Return (x, y) of the center of cell containing provided text 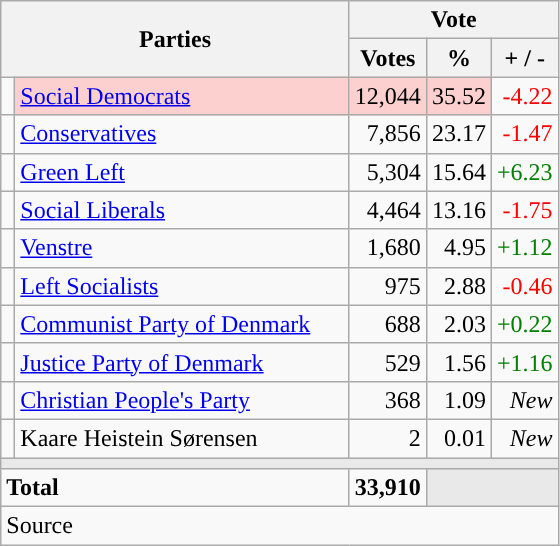
+6.23 (524, 172)
-1.47 (524, 134)
Green Left (182, 172)
5,304 (388, 172)
Justice Party of Denmark (182, 362)
4,464 (388, 210)
Votes (388, 58)
35.52 (458, 96)
Christian People's Party (182, 400)
Vote (454, 20)
+0.22 (524, 324)
2.03 (458, 324)
15.64 (458, 172)
Left Socialists (182, 286)
2.88 (458, 286)
368 (388, 400)
0.01 (458, 438)
Social Liberals (182, 210)
-4.22 (524, 96)
Source (280, 526)
+ / - (524, 58)
Conservatives (182, 134)
4.95 (458, 248)
Kaare Heistein Sørensen (182, 438)
33,910 (388, 488)
% (458, 58)
Venstre (182, 248)
+1.16 (524, 362)
975 (388, 286)
13.16 (458, 210)
Communist Party of Denmark (182, 324)
1.56 (458, 362)
-1.75 (524, 210)
1.09 (458, 400)
-0.46 (524, 286)
529 (388, 362)
2 (388, 438)
688 (388, 324)
12,044 (388, 96)
1,680 (388, 248)
Parties (176, 39)
Social Democrats (182, 96)
7,856 (388, 134)
+1.12 (524, 248)
23.17 (458, 134)
Total (176, 488)
